Detect which cell encompasses the target text, then output its (x, y) center coordinate. 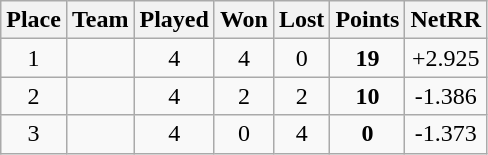
-1.373 (446, 134)
10 (368, 96)
Lost (301, 20)
Won (244, 20)
19 (368, 58)
3 (34, 134)
Team (100, 20)
NetRR (446, 20)
+2.925 (446, 58)
Place (34, 20)
Played (174, 20)
Points (368, 20)
1 (34, 58)
-1.386 (446, 96)
